Scan for the cell matching the given text and deliver its (X, Y) coordinate at center. 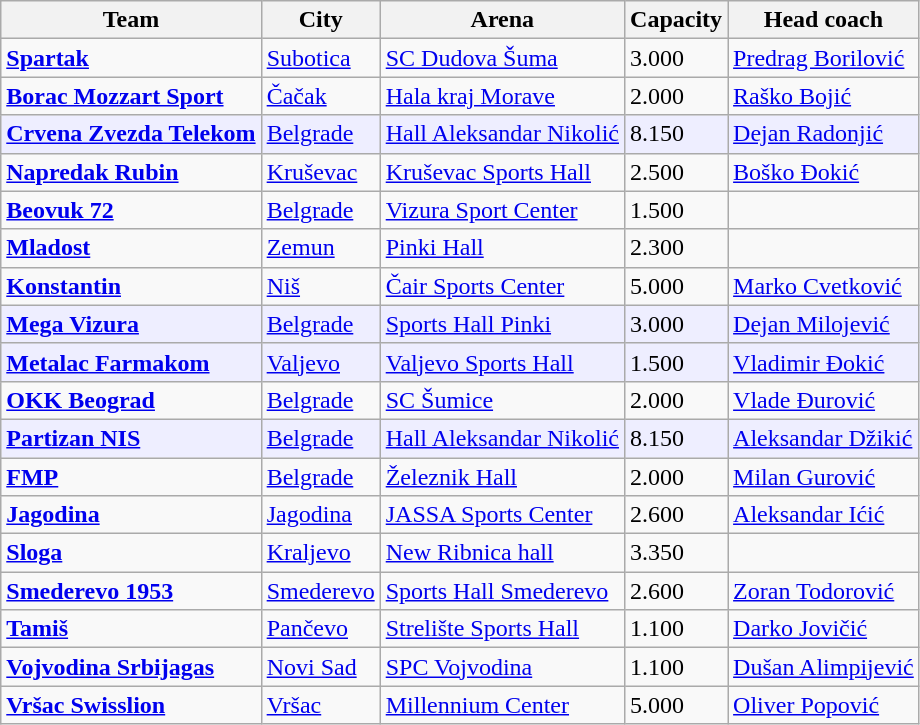
Čair Sports Center (502, 286)
Sports Hall Pinki (502, 324)
Millennium Center (502, 705)
Milan Gurović (824, 477)
Napredak Rubin (131, 172)
SPC Vojvodina (502, 667)
Tamiš (131, 629)
Vladimir Đokić (824, 362)
Mladost (131, 248)
Aleksandar Džikić (824, 438)
Novi Sad (320, 667)
Beovuk 72 (131, 210)
Oliver Popović (824, 705)
3.350 (676, 553)
Kruševac Sports Hall (502, 172)
Spartak (131, 58)
Sloga (131, 553)
Konstantin (131, 286)
Pančevo (320, 629)
City (320, 20)
2.500 (676, 172)
Smederevo 1953 (131, 591)
Team (131, 20)
2.300 (676, 248)
Zoran Todorović (824, 591)
Head coach (824, 20)
Aleksandar Ićić (824, 515)
Zemun (320, 248)
Čačak (320, 96)
Valjevo Sports Hall (502, 362)
Valjevo (320, 362)
Smederevo (320, 591)
Vojvodina Srbijagas (131, 667)
SC Dudova Šuma (502, 58)
Dejan Radonjić (824, 134)
Vizura Sport Center (502, 210)
Kraljevo (320, 553)
Vršac (320, 705)
Subotica (320, 58)
Partizan NIS (131, 438)
Borac Mozzart Sport (131, 96)
Capacity (676, 20)
Vlade Đurović (824, 400)
Metalac Farmakom (131, 362)
Kruševac (320, 172)
Vršac Swisslion (131, 705)
Dejan Milojević (824, 324)
FMP (131, 477)
Niš (320, 286)
Hala kraj Morave (502, 96)
OKK Beograd (131, 400)
Arena (502, 20)
New Ribnica hall (502, 553)
Darko Jovičić (824, 629)
Železnik Hall (502, 477)
Dušan Alimpijević (824, 667)
Mega Vizura (131, 324)
Predrag Borilović (824, 58)
Crvena Zvezda Telekom (131, 134)
Sports Hall Smederevo (502, 591)
SC Šumice (502, 400)
Boško Đokić (824, 172)
Raško Bojić (824, 96)
Pinki Hall (502, 248)
Marko Cvetković (824, 286)
JASSA Sports Center (502, 515)
Strelište Sports Hall (502, 629)
